Scan for the cell matching the given text and deliver its (X, Y) coordinate at center. 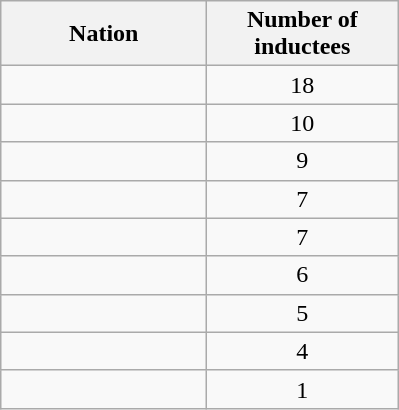
Number of inductees (302, 34)
5 (302, 313)
Nation (104, 34)
4 (302, 351)
1 (302, 389)
10 (302, 123)
9 (302, 161)
6 (302, 275)
18 (302, 85)
